Output the (X, Y) coordinate of the center of the cell containing the given text.  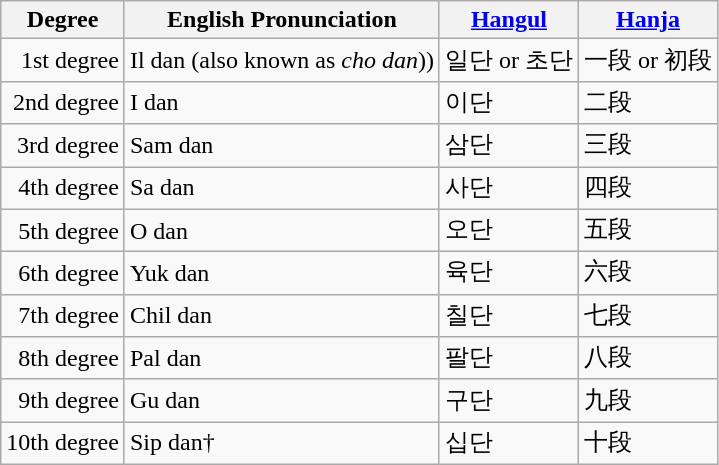
Hanja (648, 20)
10th degree (63, 444)
3rd degree (63, 146)
九段 (648, 400)
Hangul (508, 20)
6th degree (63, 274)
I dan (282, 102)
9th degree (63, 400)
六段 (648, 274)
이단 (508, 102)
1st degree (63, 60)
Chil dan (282, 316)
일단 or 초단 (508, 60)
육단 (508, 274)
四段 (648, 188)
八段 (648, 358)
Gu dan (282, 400)
5th degree (63, 230)
8th degree (63, 358)
Sa dan (282, 188)
Sip dan† (282, 444)
二段 (648, 102)
五段 (648, 230)
사단 (508, 188)
一段 or 初段 (648, 60)
十段 (648, 444)
7th degree (63, 316)
七段 (648, 316)
Pal dan (282, 358)
2nd degree (63, 102)
십단 (508, 444)
4th degree (63, 188)
칠단 (508, 316)
오단 (508, 230)
Yuk dan (282, 274)
Il dan (also known as cho dan)) (282, 60)
구단 (508, 400)
Sam dan (282, 146)
삼단 (508, 146)
Degree (63, 20)
O dan (282, 230)
팔단 (508, 358)
English Pronunciation (282, 20)
三段 (648, 146)
